Output the (X, Y) coordinate of the center of the cell containing the given text.  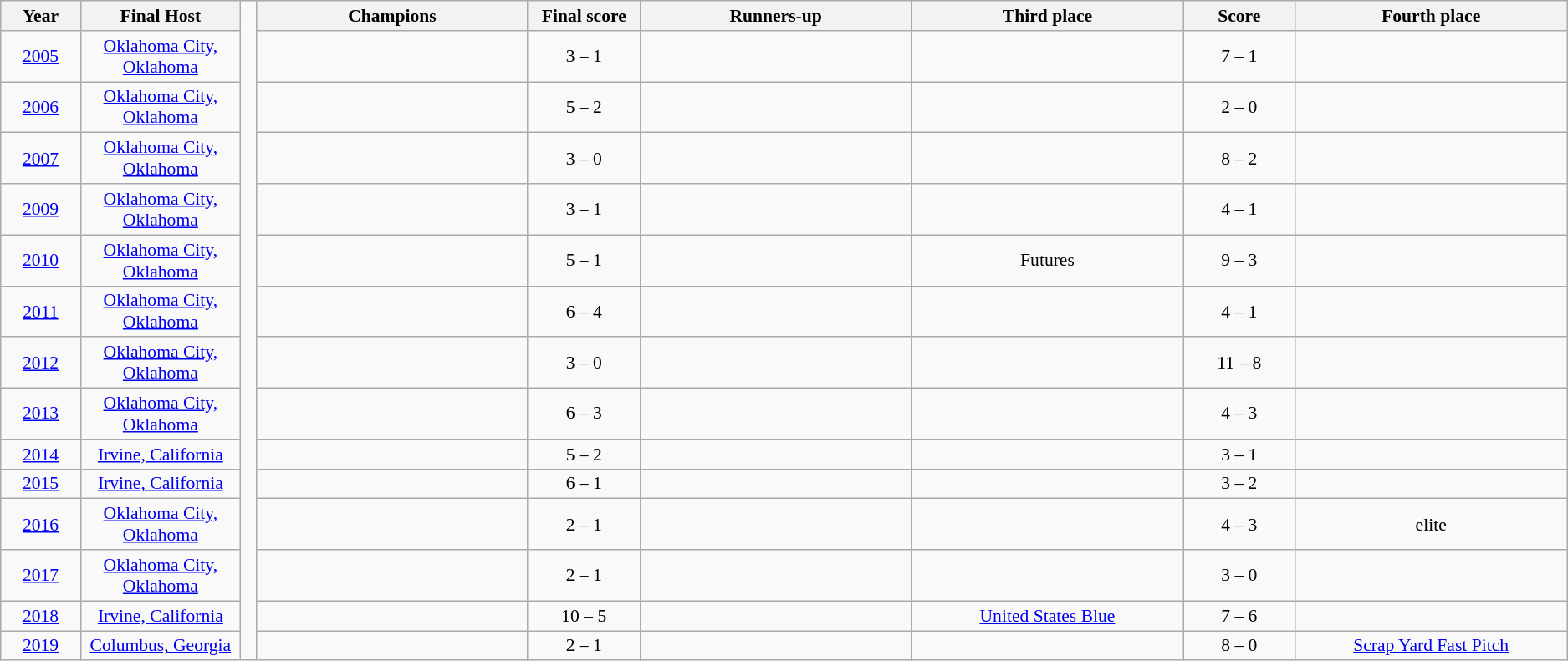
2013 (41, 414)
2015 (41, 484)
8 – 2 (1239, 159)
elite (1432, 525)
2014 (41, 455)
5 – 1 (584, 261)
2005 (41, 57)
Year (41, 16)
Fourth place (1432, 16)
2010 (41, 261)
2012 (41, 363)
10 – 5 (584, 616)
8 – 0 (1239, 646)
Futures (1047, 261)
Scrap Yard Fast Pitch (1432, 646)
7 – 6 (1239, 616)
6 – 3 (584, 414)
9 – 3 (1239, 261)
3 – 2 (1239, 484)
2016 (41, 525)
11 – 8 (1239, 363)
2017 (41, 575)
2019 (41, 646)
Final score (584, 16)
Columbus, Georgia (161, 646)
2009 (41, 209)
United States Blue (1047, 616)
2 – 0 (1239, 107)
Champions (391, 16)
6 – 4 (584, 311)
7 – 1 (1239, 57)
Score (1239, 16)
2011 (41, 311)
Final Host (161, 16)
Runners-up (776, 16)
Third place (1047, 16)
2018 (41, 616)
2007 (41, 159)
6 – 1 (584, 484)
2006 (41, 107)
